Locate the cell with the specified text and output its [X, Y] center coordinate. 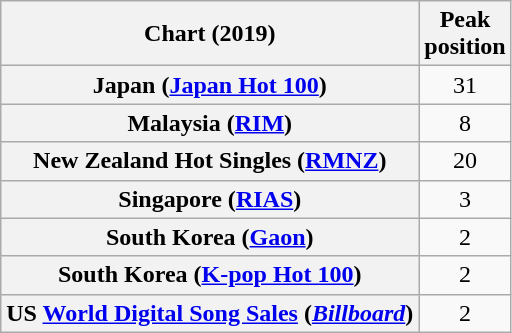
South Korea (K-pop Hot 100) [210, 275]
Chart (2019) [210, 34]
New Zealand Hot Singles (RMNZ) [210, 161]
Japan (Japan Hot 100) [210, 85]
US World Digital Song Sales (Billboard) [210, 313]
3 [465, 199]
31 [465, 85]
Malaysia (RIM) [210, 123]
Peak position [465, 34]
20 [465, 161]
South Korea (Gaon) [210, 237]
8 [465, 123]
Singapore (RIAS) [210, 199]
